Identify which cell holds the provided text, then report its [X, Y] central coordinate. 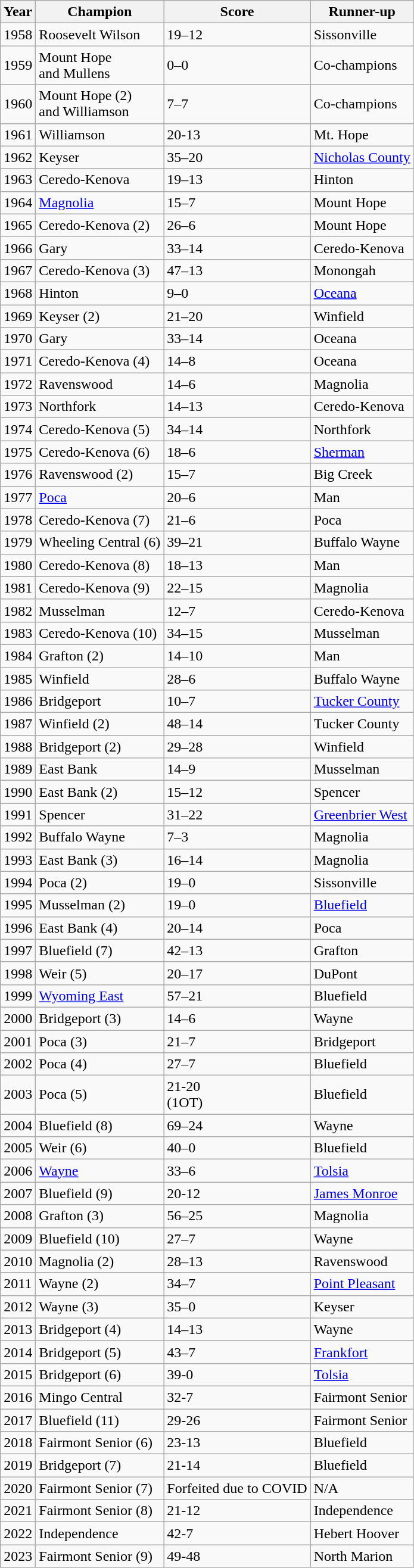
Ceredo-Kenova (9) [100, 588]
East Bank [100, 769]
East Bank (2) [100, 792]
Bluefield (10) [100, 1239]
1977 [18, 497]
2020 [18, 1488]
2009 [18, 1239]
1992 [18, 837]
42-7 [237, 1533]
1981 [18, 588]
Greenbrier West [362, 815]
2016 [18, 1397]
1972 [18, 384]
7–3 [237, 837]
Point Pleasant [362, 1284]
15–12 [237, 792]
1988 [18, 747]
Bluefield (8) [100, 1126]
1973 [18, 407]
1990 [18, 792]
14–9 [237, 769]
2023 [18, 1556]
35–20 [237, 157]
2004 [18, 1126]
40–0 [237, 1148]
1962 [18, 157]
Mt. Hope [362, 135]
69–24 [237, 1126]
2003 [18, 1095]
Ceredo-Kenova (3) [100, 270]
1969 [18, 316]
23-13 [237, 1443]
2019 [18, 1466]
Poca (4) [100, 1064]
2015 [18, 1374]
14–10 [237, 656]
1982 [18, 610]
18–6 [237, 452]
1998 [18, 973]
2000 [18, 1018]
1958 [18, 35]
Ceredo-Kenova (2) [100, 225]
Poca (3) [100, 1042]
1975 [18, 452]
Bridgeport (4) [100, 1329]
33–6 [237, 1171]
1964 [18, 202]
Keyser (2) [100, 316]
2011 [18, 1284]
34–14 [237, 429]
1996 [18, 928]
29-26 [237, 1420]
2021 [18, 1511]
28–13 [237, 1261]
East Bank (3) [100, 860]
1983 [18, 633]
Nicholas County [362, 157]
Sherman [362, 452]
Mingo Central [100, 1397]
10–7 [237, 702]
1993 [18, 860]
1986 [18, 702]
Hebert Hoover [362, 1533]
Bridgeport (7) [100, 1466]
1960 [18, 104]
14–8 [237, 361]
2022 [18, 1533]
1989 [18, 769]
Poca (5) [100, 1095]
1994 [18, 883]
Mount Hopeand Mullens [100, 66]
1987 [18, 724]
Score [237, 12]
East Bank (4) [100, 928]
21-12 [237, 1511]
28–6 [237, 678]
Magnolia (2) [100, 1261]
Winfield (2) [100, 724]
2007 [18, 1193]
1966 [18, 248]
Wayne (3) [100, 1307]
Roosevelt Wilson [100, 35]
Big Creek [362, 475]
20–14 [237, 928]
1959 [18, 66]
Bridgeport (3) [100, 1018]
0–0 [237, 66]
34–7 [237, 1284]
16–14 [237, 860]
39-0 [237, 1374]
7–7 [237, 104]
20–17 [237, 973]
Year [18, 12]
2008 [18, 1216]
20-13 [237, 135]
21–6 [237, 520]
21-20(1OT) [237, 1095]
1985 [18, 678]
2010 [18, 1261]
19–12 [237, 35]
Bridgeport (6) [100, 1374]
Ceredo-Kenova (6) [100, 452]
Forfeited due to COVID [237, 1488]
Ceredo-Kenova (7) [100, 520]
Frankfort [362, 1352]
Bluefield (11) [100, 1420]
1967 [18, 270]
Bridgeport (2) [100, 747]
DuPont [362, 973]
Fairmont Senior (9) [100, 1556]
21–20 [237, 316]
1968 [18, 293]
Wyoming East [100, 996]
Fairmont Senior (8) [100, 1511]
2002 [18, 1064]
2012 [18, 1307]
Wayne (2) [100, 1284]
21–7 [237, 1042]
2014 [18, 1352]
Monongah [362, 270]
Runner-up [362, 12]
Grafton [362, 950]
12–7 [237, 610]
39–21 [237, 543]
29–28 [237, 747]
2005 [18, 1148]
56–25 [237, 1216]
48–14 [237, 724]
22–15 [237, 588]
21-14 [237, 1466]
1971 [18, 361]
1999 [18, 996]
Weir (5) [100, 973]
1980 [18, 565]
Ravenswood (2) [100, 475]
2006 [18, 1171]
43–7 [237, 1352]
34–15 [237, 633]
Ceredo-Kenova (10) [100, 633]
18–13 [237, 565]
North Marion [362, 1556]
32-7 [237, 1397]
Bluefield (7) [100, 950]
42–13 [237, 950]
1995 [18, 905]
Bluefield (9) [100, 1193]
2001 [18, 1042]
2018 [18, 1443]
20–6 [237, 497]
Bridgeport (5) [100, 1352]
1991 [18, 815]
57–21 [237, 996]
1965 [18, 225]
2013 [18, 1329]
Williamson [100, 135]
Wheeling Central (6) [100, 543]
Musselman (2) [100, 905]
47–13 [237, 270]
James Monroe [362, 1193]
1974 [18, 429]
1976 [18, 475]
Ceredo-Kenova (8) [100, 565]
Poca (2) [100, 883]
1970 [18, 339]
20-12 [237, 1193]
1963 [18, 180]
49-48 [237, 1556]
1984 [18, 656]
Fairmont Senior (7) [100, 1488]
Weir (6) [100, 1148]
Ceredo-Kenova (5) [100, 429]
Fairmont Senior (6) [100, 1443]
1961 [18, 135]
Champion [100, 12]
26–6 [237, 225]
2017 [18, 1420]
Grafton (3) [100, 1216]
1979 [18, 543]
35–0 [237, 1307]
1978 [18, 520]
Grafton (2) [100, 656]
Mount Hope (2)and Williamson [100, 104]
1997 [18, 950]
31–22 [237, 815]
19–13 [237, 180]
N/A [362, 1488]
9–0 [237, 293]
Ceredo-Kenova (4) [100, 361]
